Find where the given text appears and provide that cell's center as (x, y) coordinate. 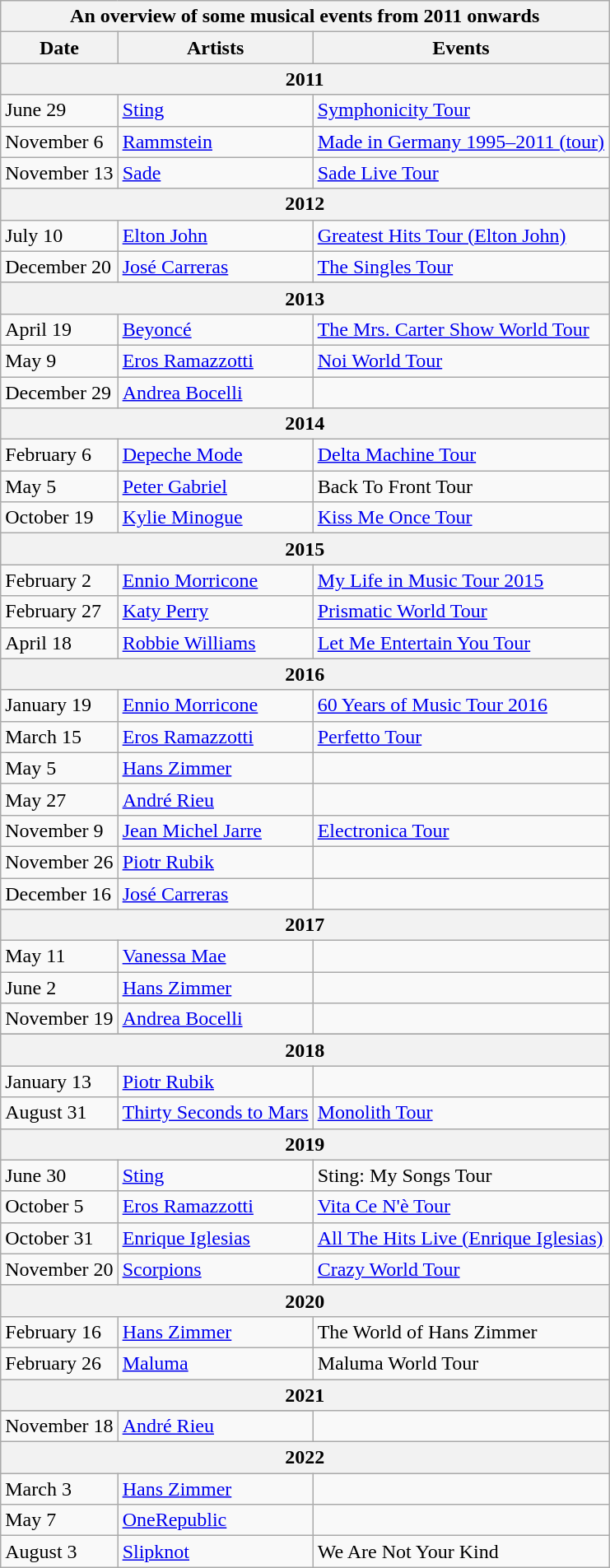
An overview of some musical events from 2011 onwards (305, 16)
Jean Michel Jarre (216, 831)
Symphonicity Tour (461, 110)
February 27 (59, 612)
April 18 (59, 643)
OneRepublic (216, 1520)
Electronica Tour (461, 831)
December 20 (59, 267)
Sade Live Tour (461, 173)
August 31 (59, 1113)
Events (461, 48)
Back To Front Tour (461, 486)
Slipknot (216, 1552)
Perfetto Tour (461, 737)
Robbie Williams (216, 643)
Greatest Hits Tour (Elton John) (461, 235)
November 13 (59, 173)
November 19 (59, 1019)
February 26 (59, 1363)
Katy Perry (216, 612)
Artists (216, 48)
Thirty Seconds to Mars (216, 1113)
January 13 (59, 1082)
Prismatic World Tour (461, 612)
2017 (305, 925)
March 3 (59, 1489)
July 10 (59, 235)
Noi World Tour (461, 361)
June 29 (59, 110)
Peter Gabriel (216, 486)
January 19 (59, 705)
Elton John (216, 235)
2018 (305, 1050)
June 30 (59, 1175)
June 2 (59, 988)
February 2 (59, 580)
March 15 (59, 737)
Depeche Mode (216, 455)
Beyoncé (216, 329)
My Life in Music Tour 2015 (461, 580)
February 6 (59, 455)
October 19 (59, 518)
The Mrs. Carter Show World Tour (461, 329)
Kiss Me Once Tour (461, 518)
November 20 (59, 1269)
2016 (305, 674)
Rammstein (216, 142)
2014 (305, 424)
Sade (216, 173)
Vanessa Mae (216, 956)
The Singles Tour (461, 267)
60 Years of Music Tour 2016 (461, 705)
April 19 (59, 329)
2011 (305, 79)
2015 (305, 549)
Maluma World Tour (461, 1363)
2021 (305, 1395)
May 11 (59, 956)
Date (59, 48)
Maluma (216, 1363)
2022 (305, 1458)
May 27 (59, 799)
2013 (305, 298)
October 31 (59, 1238)
February 16 (59, 1332)
Delta Machine Tour (461, 455)
All The Hits Live (Enrique Iglesias) (461, 1238)
2012 (305, 204)
2019 (305, 1144)
November 6 (59, 142)
Monolith Tour (461, 1113)
May 9 (59, 361)
Let Me Entertain You Tour (461, 643)
Vita Ce N'è Tour (461, 1207)
December 29 (59, 393)
November 18 (59, 1426)
Kylie Minogue (216, 518)
Made in Germany 1995–2011 (tour) (461, 142)
May 7 (59, 1520)
We Are Not Your Kind (461, 1552)
October 5 (59, 1207)
2020 (305, 1300)
November 26 (59, 862)
December 16 (59, 893)
November 9 (59, 831)
Sting: My Songs Tour (461, 1175)
August 3 (59, 1552)
The World of Hans Zimmer (461, 1332)
Crazy World Tour (461, 1269)
Scorpions (216, 1269)
Enrique Iglesias (216, 1238)
